Determine the [X, Y] coordinate at the center of the cell enclosing the given text.  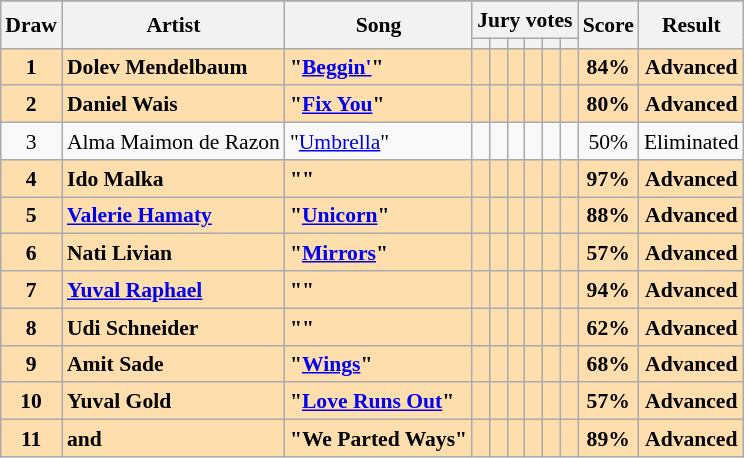
"Wings" [378, 364]
Valerie Hamaty [174, 216]
84% [608, 66]
Yuval Gold [174, 402]
7 [31, 290]
Udi Schneider [174, 326]
Amit Sade [174, 364]
80% [608, 104]
2 [31, 104]
1 [31, 66]
10 [31, 402]
Nati Livian [174, 252]
and [174, 438]
89% [608, 438]
Artist [174, 24]
"Beggin'" [378, 66]
Dolev Mendelbaum [174, 66]
"Love Runs Out" [378, 402]
6 [31, 252]
Daniel Wais [174, 104]
"Mirrors" [378, 252]
8 [31, 326]
Alma Maimon de Razon [174, 142]
Jury votes [524, 20]
4 [31, 178]
"Unicorn" [378, 216]
Score [608, 24]
Draw [31, 24]
Ido Malka [174, 178]
Result [692, 24]
94% [608, 290]
50% [608, 142]
68% [608, 364]
88% [608, 216]
62% [608, 326]
"We Parted Ways" [378, 438]
"Umbrella" [378, 142]
Yuval Raphael [174, 290]
Eliminated [692, 142]
9 [31, 364]
3 [31, 142]
11 [31, 438]
97% [608, 178]
Song [378, 24]
5 [31, 216]
"Fix You" [378, 104]
